Search for the cell housing the specified text and yield its (x, y) center coordinate. 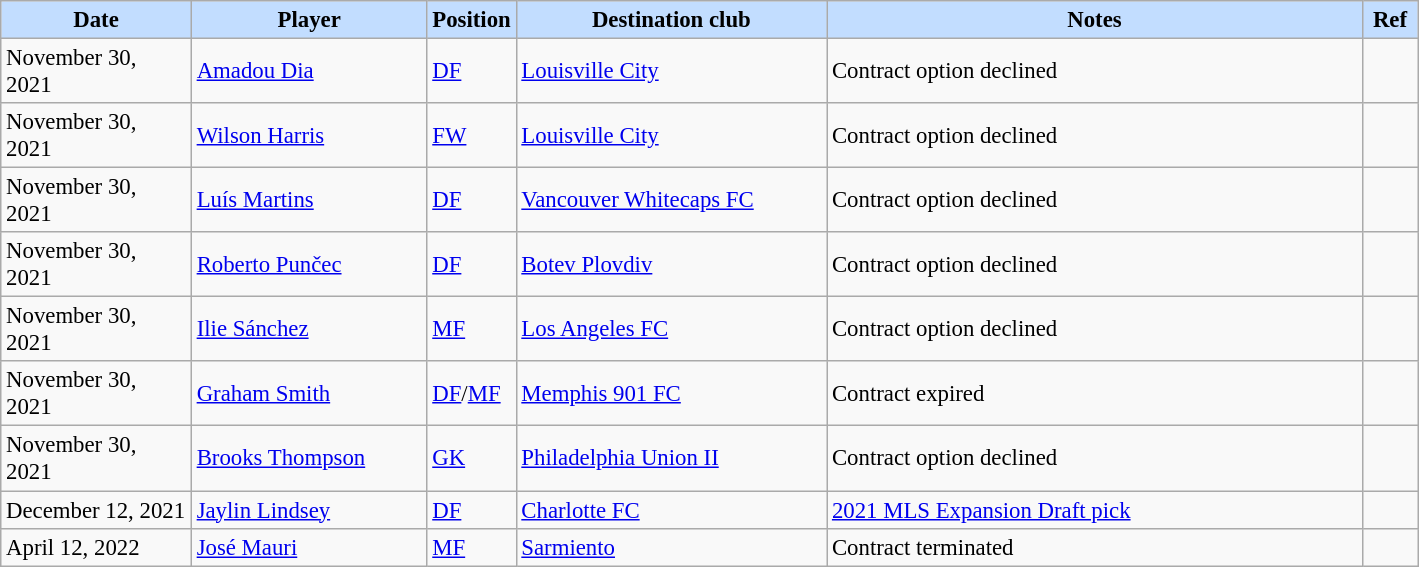
Contract expired (1095, 394)
Player (309, 20)
Amadou Dia (309, 72)
FW (472, 136)
Position (472, 20)
Destination club (672, 20)
Memphis 901 FC (672, 394)
Date (96, 20)
Philadelphia Union II (672, 458)
Los Angeles FC (672, 330)
Sarmiento (672, 547)
December 12, 2021 (96, 510)
Vancouver Whitecaps FC (672, 200)
Charlotte FC (672, 510)
April 12, 2022 (96, 547)
Graham Smith (309, 394)
Ref (1390, 20)
2021 MLS Expansion Draft pick (1095, 510)
José Mauri (309, 547)
Notes (1095, 20)
DF/MF (472, 394)
Wilson Harris (309, 136)
Botev Plovdiv (672, 264)
Ilie Sánchez (309, 330)
Jaylin Lindsey (309, 510)
GK (472, 458)
Luís Martins (309, 200)
Contract terminated (1095, 547)
Brooks Thompson (309, 458)
Roberto Punčec (309, 264)
